Return (X, Y) of the center of cell containing provided text 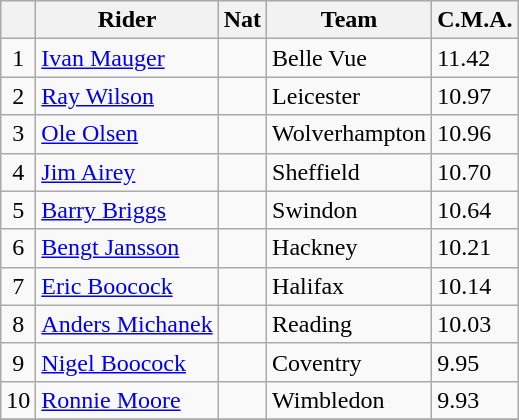
10.21 (475, 248)
Jim Airey (127, 172)
Anders Michanek (127, 324)
Nigel Boocock (127, 362)
Ray Wilson (127, 96)
8 (18, 324)
9.93 (475, 400)
3 (18, 134)
10 (18, 400)
10.03 (475, 324)
2 (18, 96)
9 (18, 362)
Reading (350, 324)
10.70 (475, 172)
Ivan Mauger (127, 58)
Rider (127, 20)
Ole Olsen (127, 134)
Swindon (350, 210)
Barry Briggs (127, 210)
Sheffield (350, 172)
Ronnie Moore (127, 400)
10.97 (475, 96)
10.96 (475, 134)
Wimbledon (350, 400)
9.95 (475, 362)
Coventry (350, 362)
11.42 (475, 58)
4 (18, 172)
Halifax (350, 286)
5 (18, 210)
Eric Boocock (127, 286)
Bengt Jansson (127, 248)
Nat (242, 20)
Wolverhampton (350, 134)
6 (18, 248)
Team (350, 20)
10.14 (475, 286)
Leicester (350, 96)
Hackney (350, 248)
7 (18, 286)
1 (18, 58)
C.M.A. (475, 20)
Belle Vue (350, 58)
10.64 (475, 210)
